Return the [x, y] coordinate for the center point of the cell that contains the specified text.  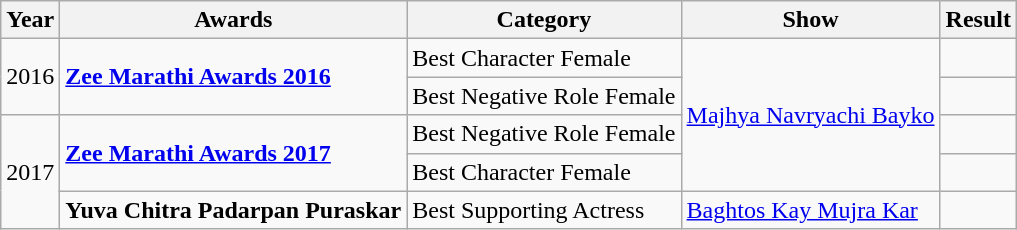
Year [30, 20]
Zee Marathi Awards 2016 [234, 77]
2017 [30, 172]
Zee Marathi Awards 2017 [234, 153]
Best Supporting Actress [544, 210]
2016 [30, 77]
Show [810, 20]
Majhya Navryachi Bayko [810, 115]
Result [978, 20]
Awards [234, 20]
Baghtos Kay Mujra Kar [810, 210]
Category [544, 20]
Yuva Chitra Padarpan Puraskar [234, 210]
